Provide the [x, y] coordinate of the cell's center where the given text is located.  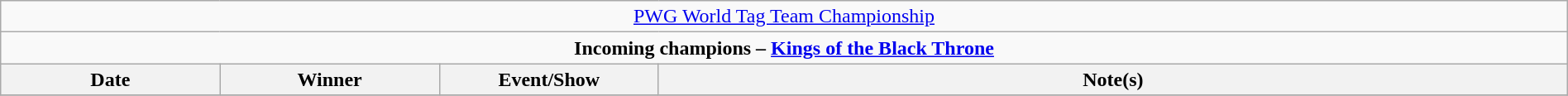
PWG World Tag Team Championship [784, 17]
Event/Show [549, 79]
Incoming champions – Kings of the Black Throne [784, 48]
Date [111, 79]
Winner [329, 79]
Note(s) [1113, 79]
